Search for the cell housing the specified text and yield its [x, y] center coordinate. 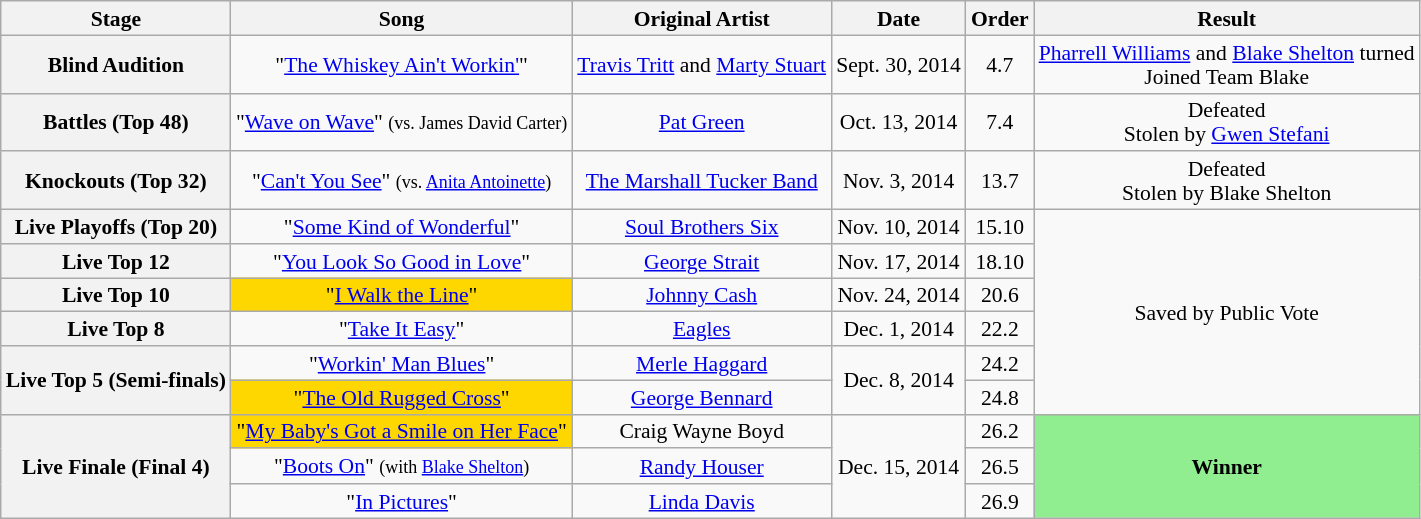
Eagles [702, 329]
Pharrell Williams and Blake Shelton turnedJoined Team Blake [1227, 64]
"The Old Rugged Cross" [402, 397]
Knockouts (Top 32) [116, 181]
Soul Brothers Six [702, 227]
"You Look So Good in Love" [402, 261]
Merle Haggard [702, 363]
Live Top 12 [116, 261]
22.2 [1000, 329]
Nov. 10, 2014 [898, 227]
Johnny Cash [702, 295]
Randy Houser [702, 467]
Winner [1227, 466]
Saved by Public Vote [1227, 312]
20.6 [1000, 295]
Battles (Top 48) [116, 122]
"Boots On" (with Blake Shelton) [402, 467]
Dec. 1, 2014 [898, 329]
Result [1227, 18]
"Workin' Man Blues" [402, 363]
"Some Kind of Wonderful" [402, 227]
Craig Wayne Boyd [702, 431]
4.7 [1000, 64]
"The Whiskey Ain't Workin'" [402, 64]
Sept. 30, 2014 [898, 64]
George Strait [702, 261]
"Can't You See" (vs. Anita Antoinette) [402, 181]
Nov. 17, 2014 [898, 261]
26.9 [1000, 501]
Oct. 13, 2014 [898, 122]
George Bennard [702, 397]
Stage [116, 18]
Date [898, 18]
"In Pictures" [402, 501]
24.8 [1000, 397]
Travis Tritt and Marty Stuart [702, 64]
Dec. 8, 2014 [898, 380]
Pat Green [702, 122]
Live Top 5 (Semi-finals) [116, 380]
Live Top 8 [116, 329]
Live Finale (Final 4) [116, 466]
24.2 [1000, 363]
The Marshall Tucker Band [702, 181]
Order [1000, 18]
"My Baby's Got a Smile on Her Face" [402, 431]
"Wave on Wave" (vs. James David Carter) [402, 122]
Blind Audition [116, 64]
15.10 [1000, 227]
Linda Davis [702, 501]
"I Walk the Line" [402, 295]
DefeatedStolen by Gwen Stefani [1227, 122]
Song [402, 18]
7.4 [1000, 122]
26.5 [1000, 467]
DefeatedStolen by Blake Shelton [1227, 181]
13.7 [1000, 181]
Live Playoffs (Top 20) [116, 227]
Dec. 15, 2014 [898, 466]
Nov. 24, 2014 [898, 295]
Original Artist [702, 18]
Live Top 10 [116, 295]
26.2 [1000, 431]
Nov. 3, 2014 [898, 181]
"Take It Easy" [402, 329]
18.10 [1000, 261]
